For the text-containing cell, return its midpoint in (x, y) coordinate format. 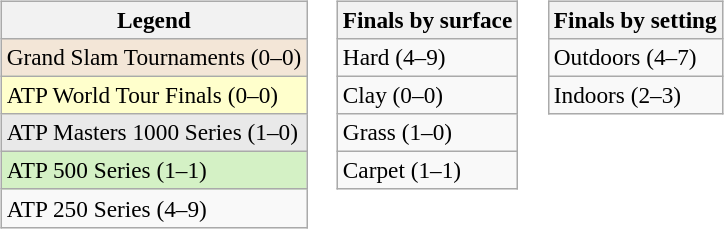
Grand Slam Tournaments (0–0) (154, 57)
ATP Masters 1000 Series (1–0) (154, 133)
Carpet (1–1) (427, 171)
ATP 250 Series (4–9) (154, 208)
Outdoors (4–7) (635, 57)
Legend (154, 20)
Finals by setting (635, 20)
ATP World Tour Finals (0–0) (154, 95)
Indoors (2–3) (635, 95)
ATP 500 Series (1–1) (154, 171)
Finals by surface (427, 20)
Clay (0–0) (427, 95)
Hard (4–9) (427, 57)
Grass (1–0) (427, 133)
